For the text-containing cell, return its midpoint in (X, Y) coordinate format. 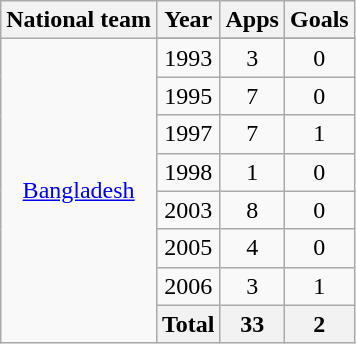
Total (188, 324)
33 (252, 324)
Year (188, 20)
2006 (188, 286)
1993 (188, 58)
1995 (188, 96)
2005 (188, 248)
4 (252, 248)
Bangladesh (79, 191)
National team (79, 20)
Goals (319, 20)
8 (252, 210)
1997 (188, 134)
2003 (188, 210)
1998 (188, 172)
2 (319, 324)
Apps (252, 20)
